Provide the (X, Y) coordinate of the cell's center where the given text is located.  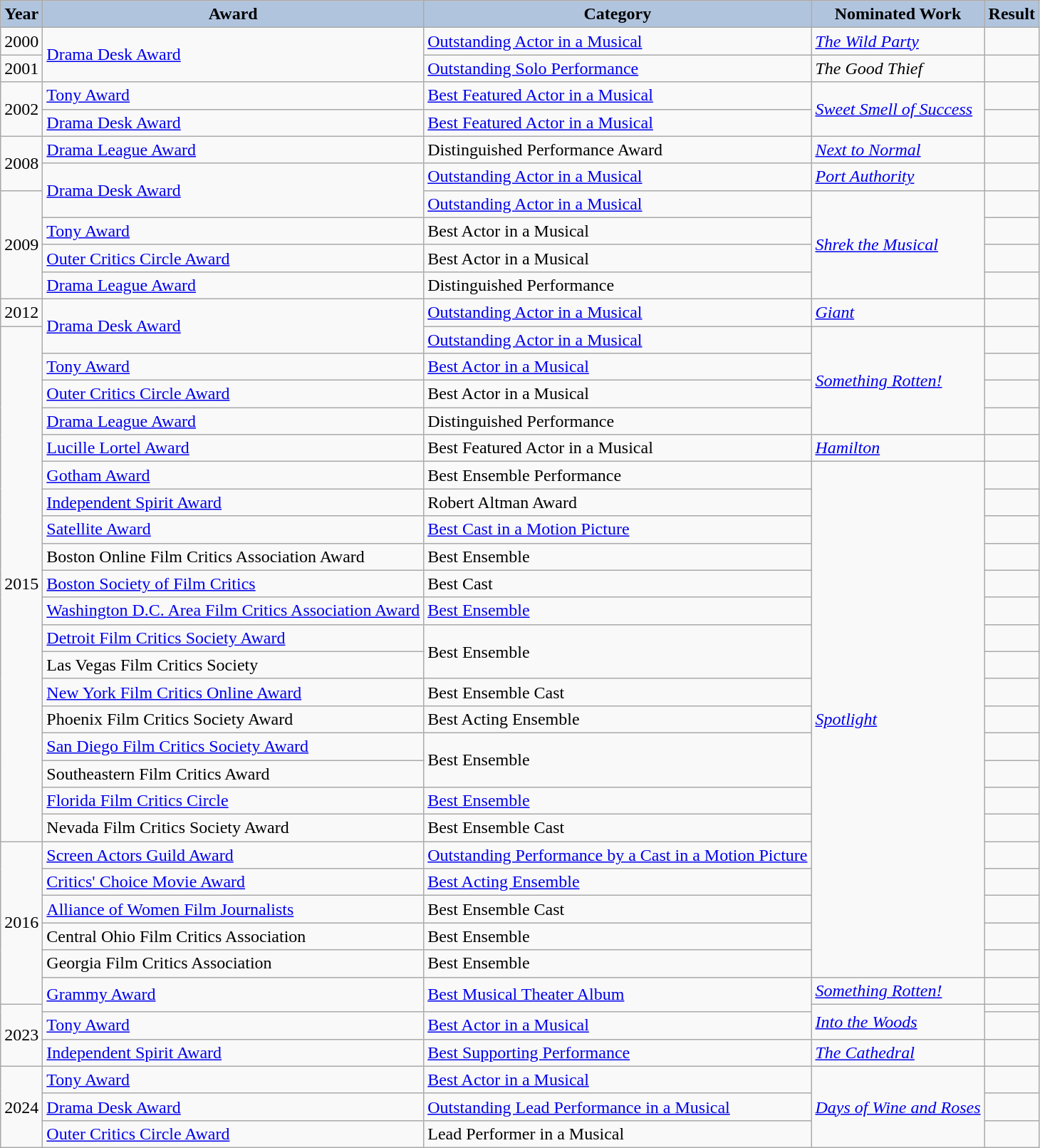
2024 (21, 1107)
Screen Actors Guild Award (234, 855)
Best Ensemble Performance (618, 475)
Detroit Film Critics Society Award (234, 638)
Robert Altman Award (618, 502)
Outstanding Lead Performance in a Musical (618, 1107)
Port Authority (898, 177)
Award (234, 14)
Georgia Film Critics Association (234, 963)
Next to Normal (898, 150)
2023 (21, 1035)
Boston Online Film Critics Association Award (234, 557)
Nominated Work (898, 14)
Nevada Film Critics Society Award (234, 828)
Year (21, 14)
Outstanding Performance by a Cast in a Motion Picture (618, 855)
Phoenix Film Critics Society Award (234, 719)
The Good Thief (898, 68)
Distinguished Performance Award (618, 150)
2008 (21, 163)
Critics' Choice Movie Award (234, 882)
2012 (21, 312)
Southeastern Film Critics Award (234, 773)
San Diego Film Critics Society Award (234, 746)
Days of Wine and Roses (898, 1107)
Grammy Award (234, 995)
Lead Performer in a Musical (618, 1134)
2009 (21, 244)
Washington D.C. Area Film Critics Association Award (234, 611)
2001 (21, 68)
2002 (21, 109)
Florida Film Critics Circle (234, 801)
Best Supporting Performance (618, 1053)
Central Ohio Film Critics Association (234, 936)
The Cathedral (898, 1053)
2015 (21, 584)
Alliance of Women Film Journalists (234, 909)
Result (1012, 14)
Lucille Lortel Award (234, 448)
2016 (21, 923)
Into the Woods (898, 1022)
Sweet Smell of Success (898, 109)
Spotlight (898, 720)
Shrek the Musical (898, 244)
New York Film Critics Online Award (234, 692)
Gotham Award (234, 475)
2000 (21, 41)
Best Cast (618, 584)
Hamilton (898, 448)
Category (618, 14)
Boston Society of Film Critics (234, 584)
Best Cast in a Motion Picture (618, 529)
The Wild Party (898, 41)
Outstanding Solo Performance (618, 68)
Best Musical Theater Album (618, 995)
Las Vegas Film Critics Society (234, 665)
Satellite Award (234, 529)
Giant (898, 312)
